Return the [X, Y] coordinate for the center point of the cell that contains the specified text.  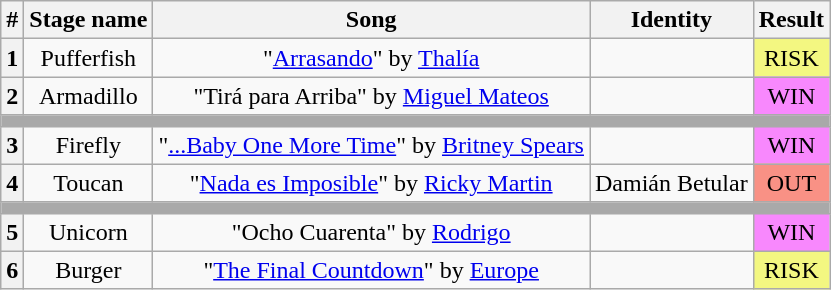
Toucan [88, 183]
5 [12, 232]
"The Final Countdown" by Europe [372, 270]
3 [12, 145]
Unicorn [88, 232]
Armadillo [88, 96]
"...Baby One More Time" by Britney Spears [372, 145]
"Ocho Cuarenta" by Rodrigo [372, 232]
# [12, 20]
"Tirá para Arriba" by Miguel Mateos [372, 96]
Burger [88, 270]
Pufferfish [88, 58]
4 [12, 183]
2 [12, 96]
"Arrasando" by Thalía [372, 58]
OUT [791, 183]
"Nada es Imposible" by Ricky Martin [372, 183]
Damián Betular [672, 183]
Result [791, 20]
1 [12, 58]
Firefly [88, 145]
6 [12, 270]
Identity [672, 20]
Song [372, 20]
Stage name [88, 20]
